Return (x, y) of the center of cell containing provided text 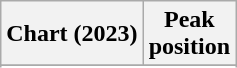
Peakposition (189, 34)
Chart (2023) (72, 34)
